Find where the given text appears and provide that cell's center as [X, Y] coordinate. 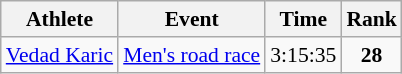
28 [372, 55]
Athlete [60, 19]
Men's road race [192, 55]
Vedad Karic [60, 55]
Time [303, 19]
Event [192, 19]
3:15:35 [303, 55]
Rank [372, 19]
